Extract the [x, y] coordinate from the center of the cell holding the provided text.  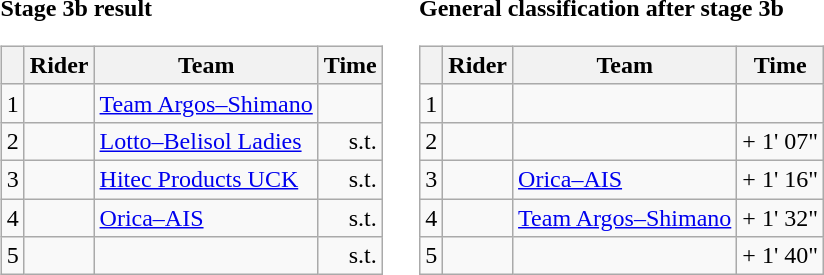
+ 1' 07" [780, 141]
+ 1' 40" [780, 256]
Hitec Products UCK [206, 179]
Lotto–Belisol Ladies [206, 141]
+ 1' 16" [780, 179]
+ 1' 32" [780, 217]
